Capture the cell that displays the provided text and extract its (X, Y) central coordinate. 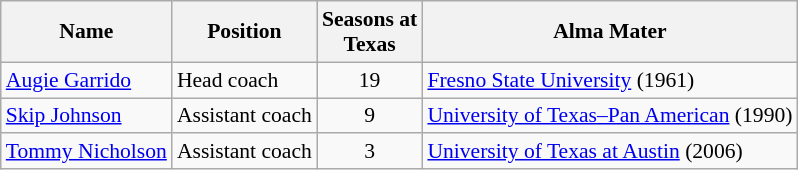
Skip Johnson (86, 116)
Head coach (244, 80)
Name (86, 32)
Alma Mater (610, 32)
Position (244, 32)
9 (370, 116)
University of Texas at Austin (2006) (610, 152)
Fresno State University (1961) (610, 80)
University of Texas–Pan American (1990) (610, 116)
Tommy Nicholson (86, 152)
3 (370, 152)
Augie Garrido (86, 80)
Seasons atTexas (370, 32)
19 (370, 80)
